Detect which cell encompasses the target text, then output its (x, y) center coordinate. 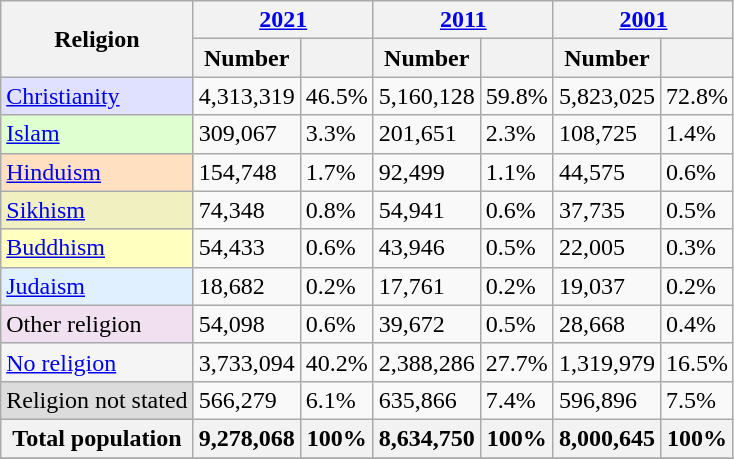
0.4% (696, 324)
4,313,319 (246, 96)
Religion (97, 39)
2.3% (516, 134)
309,067 (246, 134)
43,946 (426, 248)
74,348 (246, 210)
No religion (97, 362)
Hinduism (97, 172)
72.8% (696, 96)
1.4% (696, 134)
3.3% (336, 134)
22,005 (606, 248)
19,037 (606, 286)
18,682 (246, 286)
27.7% (516, 362)
1,319,979 (606, 362)
Buddhism (97, 248)
108,725 (606, 134)
2011 (463, 20)
5,823,025 (606, 96)
54,098 (246, 324)
2021 (283, 20)
46.5% (336, 96)
37,735 (606, 210)
3,733,094 (246, 362)
16.5% (696, 362)
566,279 (246, 400)
8,634,750 (426, 438)
201,651 (426, 134)
17,761 (426, 286)
596,896 (606, 400)
1.1% (516, 172)
2,388,286 (426, 362)
92,499 (426, 172)
9,278,068 (246, 438)
54,433 (246, 248)
8,000,645 (606, 438)
Islam (97, 134)
6.1% (336, 400)
1.7% (336, 172)
54,941 (426, 210)
0.3% (696, 248)
Total population (97, 438)
0.8% (336, 210)
39,672 (426, 324)
Sikhism (97, 210)
154,748 (246, 172)
5,160,128 (426, 96)
28,668 (606, 324)
635,866 (426, 400)
Other religion (97, 324)
40.2% (336, 362)
7.4% (516, 400)
Christianity (97, 96)
2001 (643, 20)
44,575 (606, 172)
7.5% (696, 400)
59.8% (516, 96)
Judaism (97, 286)
Religion not stated (97, 400)
